Detect which cell encompasses the target text, then output its (X, Y) center coordinate. 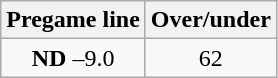
62 (210, 58)
Over/under (210, 20)
Pregame line (74, 20)
ND –9.0 (74, 58)
